Provide the [X, Y] coordinate of the cell's center where the given text is located.  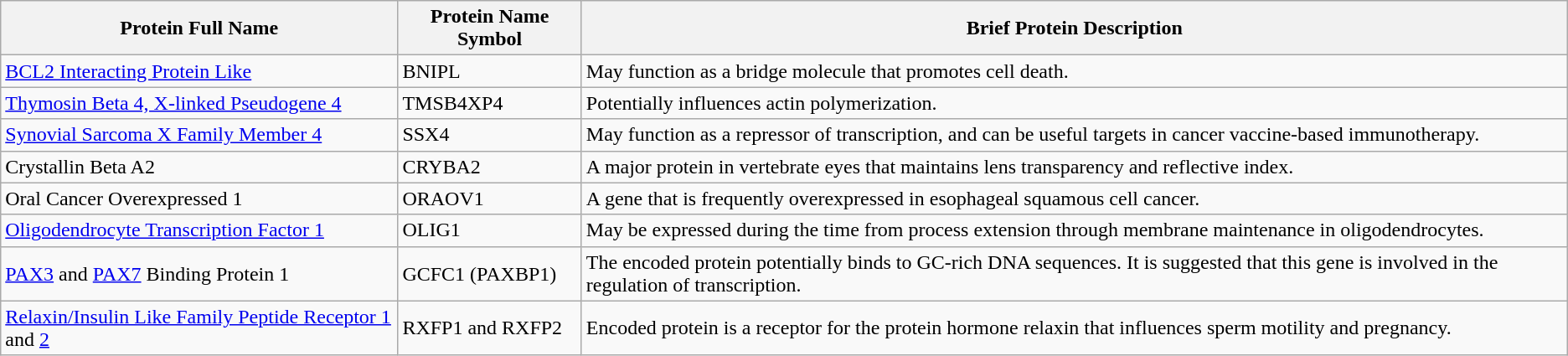
GCFC1 (PAXBP1) [489, 273]
May function as a bridge molecule that promotes cell death. [1074, 71]
A gene that is frequently overexpressed in esophageal squamous cell cancer. [1074, 199]
Oral Cancer Overexpressed 1 [199, 199]
Brief Protein Description [1074, 28]
May be expressed during the time from process extension through membrane maintenance in oligodendrocytes. [1074, 230]
SSX4 [489, 135]
Encoded protein is a receptor for the protein hormone relaxin that influences sperm motility and pregnancy. [1074, 328]
Potentially influences actin polymerization. [1074, 103]
CRYBA2 [489, 167]
May function as a repressor of transcription, and can be useful targets in cancer vaccine-based immunotherapy. [1074, 135]
OLIG1 [489, 230]
RXFP1 and RXFP2 [489, 328]
A major protein in vertebrate eyes that maintains lens transparency and reflective index. [1074, 167]
The encoded protein potentially binds to GC-rich DNA sequences. It is suggested that this gene is involved in the regulation of transcription. [1074, 273]
Crystallin Beta A2 [199, 167]
BNIPL [489, 71]
Protein Name Symbol [489, 28]
PAX3 and PAX7 Binding Protein 1 [199, 273]
Thymosin Beta 4, X-linked Pseudogene 4 [199, 103]
Relaxin/Insulin Like Family Peptide Receptor 1 and 2 [199, 328]
Protein Full Name [199, 28]
BCL2 Interacting Protein Like [199, 71]
TMSB4XP4 [489, 103]
Synovial Sarcoma X Family Member 4 [199, 135]
Oligodendrocyte Transcription Factor 1 [199, 230]
ORAOV1 [489, 199]
